Determine the [x, y] coordinate at the center of the cell enclosing the given text.  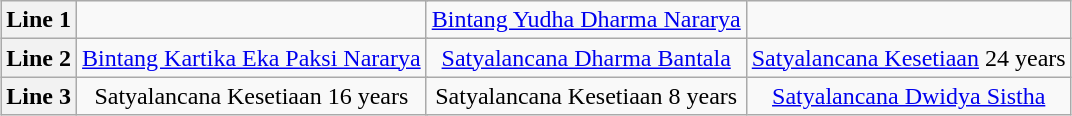
Satyalancana Kesetiaan 16 years [252, 96]
Bintang Yudha Dharma Nararya [586, 20]
Line 1 [39, 20]
Satyalancana Kesetiaan 24 years [908, 58]
Line 3 [39, 96]
Satyalancana Dwidya Sistha [908, 96]
Bintang Kartika Eka Paksi Nararya [252, 58]
Satyalancana Dharma Bantala [586, 58]
Line 2 [39, 58]
Satyalancana Kesetiaan 8 years [586, 96]
